For the text-containing cell, return its midpoint in (x, y) coordinate format. 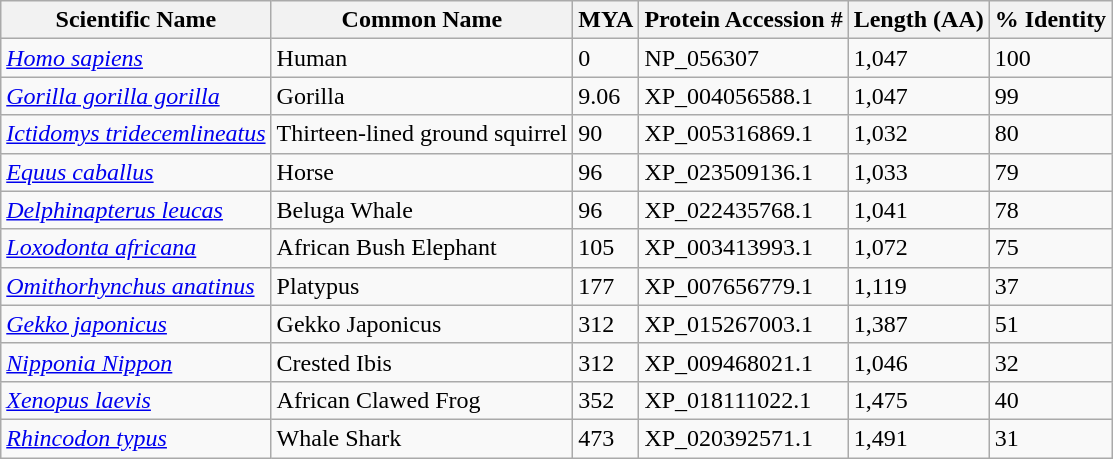
Crested Ibis (422, 362)
1,046 (918, 362)
90 (606, 134)
Equus caballus (136, 172)
37 (1050, 286)
XP_004056588.1 (744, 96)
XP_022435768.1 (744, 210)
80 (1050, 134)
Platypus (422, 286)
352 (606, 400)
105 (606, 248)
1,041 (918, 210)
Ictidomys tridecemlineatus (136, 134)
Beluga Whale (422, 210)
Thirteen-lined ground squirrel (422, 134)
Common Name (422, 20)
Homo sapiens (136, 58)
Gekko japonicus (136, 324)
51 (1050, 324)
78 (1050, 210)
Omithorhynchus anatinus (136, 286)
African Clawed Frog (422, 400)
Gorilla gorilla gorilla (136, 96)
African Bush Elephant (422, 248)
Human (422, 58)
NP_056307 (744, 58)
Xenopus laevis (136, 400)
Loxodonta africana (136, 248)
Gekko Japonicus (422, 324)
XP_007656779.1 (744, 286)
40 (1050, 400)
Scientific Name (136, 20)
Protein Accession # (744, 20)
XP_023509136.1 (744, 172)
1,491 (918, 438)
XP_009468021.1 (744, 362)
MYA (606, 20)
1,072 (918, 248)
177 (606, 286)
XP_015267003.1 (744, 324)
1,119 (918, 286)
9.06 (606, 96)
XP_018111022.1 (744, 400)
31 (1050, 438)
79 (1050, 172)
Horse (422, 172)
Length (AA) (918, 20)
473 (606, 438)
1,033 (918, 172)
Delphinapterus leucas (136, 210)
0 (606, 58)
Gorilla (422, 96)
Whale Shark (422, 438)
XP_020392571.1 (744, 438)
75 (1050, 248)
1,387 (918, 324)
99 (1050, 96)
Nipponia Nippon (136, 362)
Rhincodon typus (136, 438)
100 (1050, 58)
XP_003413993.1 (744, 248)
32 (1050, 362)
XP_005316869.1 (744, 134)
1,032 (918, 134)
% Identity (1050, 20)
1,475 (918, 400)
